For the text-containing cell, return its midpoint in (x, y) coordinate format. 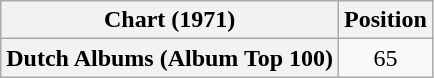
Position (386, 20)
65 (386, 58)
Dutch Albums (Album Top 100) (170, 58)
Chart (1971) (170, 20)
